Find where the given text appears and provide that cell's center as [X, Y] coordinate. 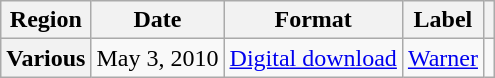
Various [46, 58]
Digital download [313, 58]
May 3, 2010 [158, 58]
Region [46, 20]
Date [158, 20]
Format [313, 20]
Label [442, 20]
Warner [442, 58]
